Locate the cell with the specified text and output its [x, y] center coordinate. 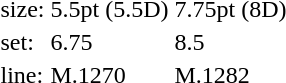
6.75 [110, 42]
